Find where the given text appears and provide that cell's center as (X, Y) coordinate. 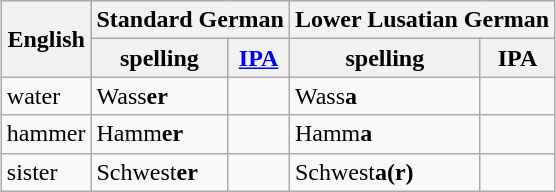
water (46, 96)
Standard German (190, 20)
Lower Lusatian German (422, 20)
Wasser (160, 96)
Hamma (384, 134)
Hammer (160, 134)
Schwesta(r) (384, 172)
Wassa (384, 96)
sister (46, 172)
English (46, 39)
Schwester (160, 172)
hammer (46, 134)
